Find where the given text appears and provide that cell's center as [X, Y] coordinate. 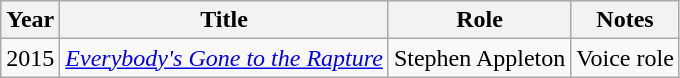
Everybody's Gone to the Rapture [224, 58]
Year [30, 20]
Notes [626, 20]
Title [224, 20]
Role [479, 20]
Stephen Appleton [479, 58]
Voice role [626, 58]
2015 [30, 58]
